Capture the cell that displays the provided text and extract its [X, Y] central coordinate. 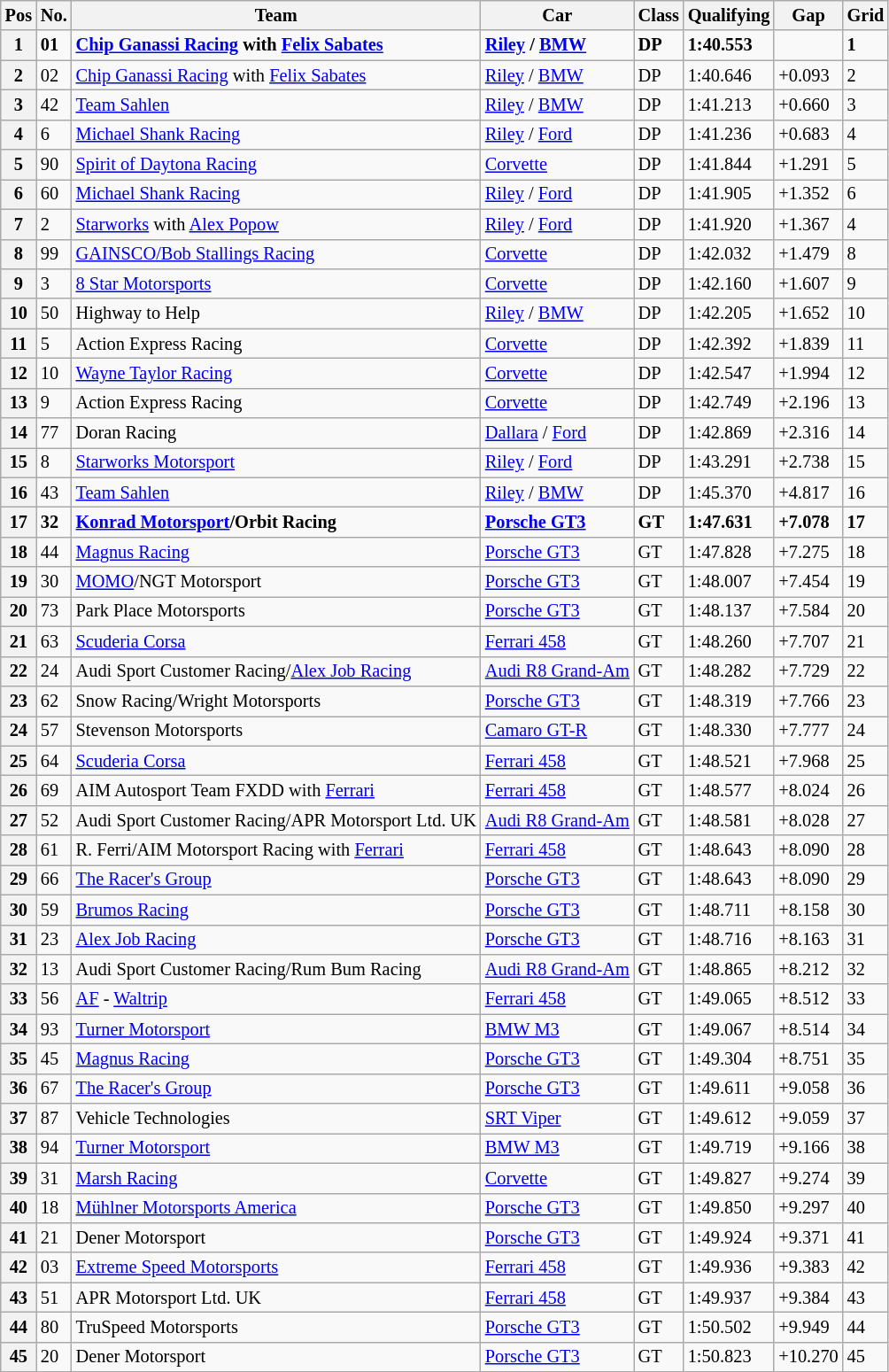
+8.024 [808, 790]
+7.777 [808, 731]
1:41.236 [730, 135]
+9.297 [808, 1208]
1:48.282 [730, 671]
Marsh Racing [276, 1178]
+0.093 [808, 75]
Class [659, 15]
+7.729 [808, 671]
APR Motorsport Ltd. UK [276, 1298]
+9.384 [808, 1298]
GAINSCO/Bob Stallings Racing [276, 254]
Gap [808, 15]
+1.652 [808, 314]
1:48.577 [730, 790]
+8.163 [808, 940]
+8.158 [808, 910]
1:41.844 [730, 165]
87 [54, 1119]
Vehicle Technologies [276, 1119]
+7.707 [808, 641]
+1.291 [808, 165]
+7.968 [808, 761]
+9.371 [808, 1237]
1:48.007 [730, 582]
+2.316 [808, 433]
1:49.067 [730, 1029]
+8.028 [808, 820]
1:41.920 [730, 224]
1:41.905 [730, 194]
+7.454 [808, 582]
1:45.370 [730, 492]
TruSpeed Motorsports [276, 1327]
+8.751 [808, 1058]
1:40.553 [730, 45]
MOMO/NGT Motorsport [276, 582]
57 [54, 731]
+9.166 [808, 1148]
AF - Waltrip [276, 999]
93 [54, 1029]
80 [54, 1327]
1:42.392 [730, 344]
Highway to Help [276, 314]
Mühlner Motorsports America [276, 1208]
Extreme Speed Motorsports [276, 1267]
+9.383 [808, 1267]
Qualifying [730, 15]
1:48.319 [730, 701]
67 [54, 1089]
77 [54, 433]
+4.817 [808, 492]
8 Star Motorsports [276, 283]
66 [54, 880]
1:48.521 [730, 761]
+8.512 [808, 999]
61 [54, 850]
+1.367 [808, 224]
Alex Job Racing [276, 940]
1:42.032 [730, 254]
1:49.850 [730, 1208]
Brumos Racing [276, 910]
1:47.631 [730, 522]
1:48.581 [730, 820]
+2.738 [808, 462]
1:40.646 [730, 75]
1:43.291 [730, 462]
+1.839 [808, 344]
50 [54, 314]
1:49.304 [730, 1058]
+0.683 [808, 135]
+9.059 [808, 1119]
62 [54, 701]
59 [54, 910]
+9.949 [808, 1327]
Pos [19, 15]
R. Ferri/AIM Motorsport Racing with Ferrari [276, 850]
AIM Autosport Team FXDD with Ferrari [276, 790]
1:49.924 [730, 1237]
02 [54, 75]
Doran Racing [276, 433]
1:49.065 [730, 999]
Wayne Taylor Racing [276, 373]
03 [54, 1267]
1:49.611 [730, 1089]
+7.584 [808, 611]
+1.479 [808, 254]
+1.994 [808, 373]
Konrad Motorsport/Orbit Racing [276, 522]
60 [54, 194]
1:42.749 [730, 403]
99 [54, 254]
1:49.936 [730, 1267]
69 [54, 790]
+7.275 [808, 552]
Camaro GT-R [558, 731]
1:50.502 [730, 1327]
+8.514 [808, 1029]
1:48.711 [730, 910]
1:47.828 [730, 552]
SRT Viper [558, 1119]
Stevenson Motorsports [276, 731]
+1.607 [808, 283]
1:48.716 [730, 940]
Starworks Motorsport [276, 462]
1:48.137 [730, 611]
1:48.865 [730, 969]
Starworks with Alex Popow [276, 224]
1:41.213 [730, 105]
+2.196 [808, 403]
1:49.937 [730, 1298]
1:48.260 [730, 641]
Team [276, 15]
+10.270 [808, 1357]
+1.352 [808, 194]
64 [54, 761]
+0.660 [808, 105]
1:48.330 [730, 731]
+9.058 [808, 1089]
7 [19, 224]
90 [54, 165]
Dallara / Ford [558, 433]
+8.212 [808, 969]
+7.766 [808, 701]
1:49.719 [730, 1148]
Audi Sport Customer Racing/Rum Bum Racing [276, 969]
94 [54, 1148]
Audi Sport Customer Racing/APR Motorsport Ltd. UK [276, 820]
56 [54, 999]
73 [54, 611]
1:42.547 [730, 373]
Audi Sport Customer Racing/Alex Job Racing [276, 671]
Car [558, 15]
1:49.612 [730, 1119]
Grid [866, 15]
01 [54, 45]
Park Place Motorsports [276, 611]
1:42.869 [730, 433]
51 [54, 1298]
1:42.205 [730, 314]
+9.274 [808, 1178]
Snow Racing/Wright Motorsports [276, 701]
1:50.823 [730, 1357]
1:49.827 [730, 1178]
52 [54, 820]
1:42.160 [730, 283]
No. [54, 15]
+7.078 [808, 522]
63 [54, 641]
Spirit of Daytona Racing [276, 165]
